Capture the cell that displays the provided text and extract its (X, Y) central coordinate. 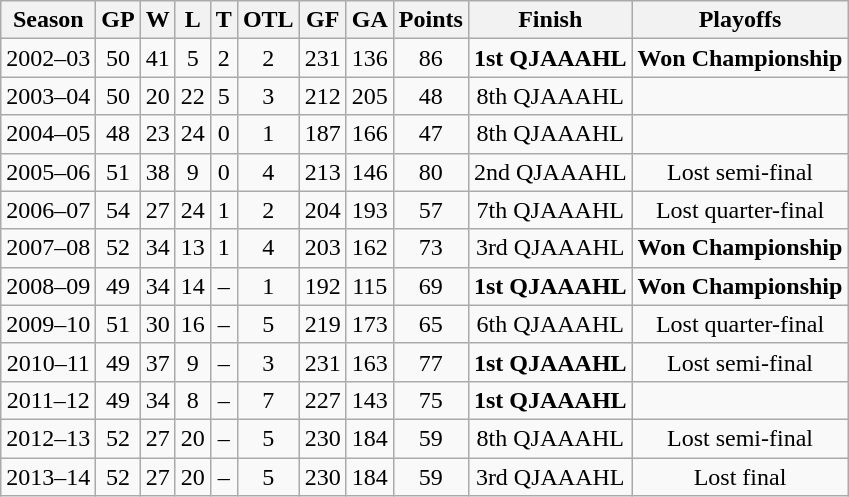
8 (192, 400)
187 (322, 134)
2007–08 (48, 248)
80 (430, 172)
69 (430, 286)
2002–03 (48, 58)
23 (158, 134)
227 (322, 400)
73 (430, 248)
203 (322, 248)
Points (430, 20)
2nd QJAAAHL (550, 172)
37 (158, 362)
2010–11 (48, 362)
OTL (268, 20)
14 (192, 286)
192 (322, 286)
173 (370, 324)
219 (322, 324)
205 (370, 96)
163 (370, 362)
16 (192, 324)
2006–07 (48, 210)
115 (370, 286)
2013–14 (48, 477)
204 (322, 210)
2011–12 (48, 400)
GF (322, 20)
L (192, 20)
2012–13 (48, 438)
75 (430, 400)
213 (322, 172)
162 (370, 248)
193 (370, 210)
T (224, 20)
77 (430, 362)
Playoffs (740, 20)
41 (158, 58)
6th QJAAAHL (550, 324)
146 (370, 172)
GA (370, 20)
2009–10 (48, 324)
65 (430, 324)
2005–06 (48, 172)
22 (192, 96)
13 (192, 248)
2008–09 (48, 286)
Lost final (740, 477)
166 (370, 134)
57 (430, 210)
30 (158, 324)
7th QJAAAHL (550, 210)
2004–05 (48, 134)
143 (370, 400)
Finish (550, 20)
Season (48, 20)
W (158, 20)
7 (268, 400)
86 (430, 58)
54 (118, 210)
47 (430, 134)
GP (118, 20)
212 (322, 96)
38 (158, 172)
136 (370, 58)
2003–04 (48, 96)
